Return [X, Y] of the center of cell containing provided text 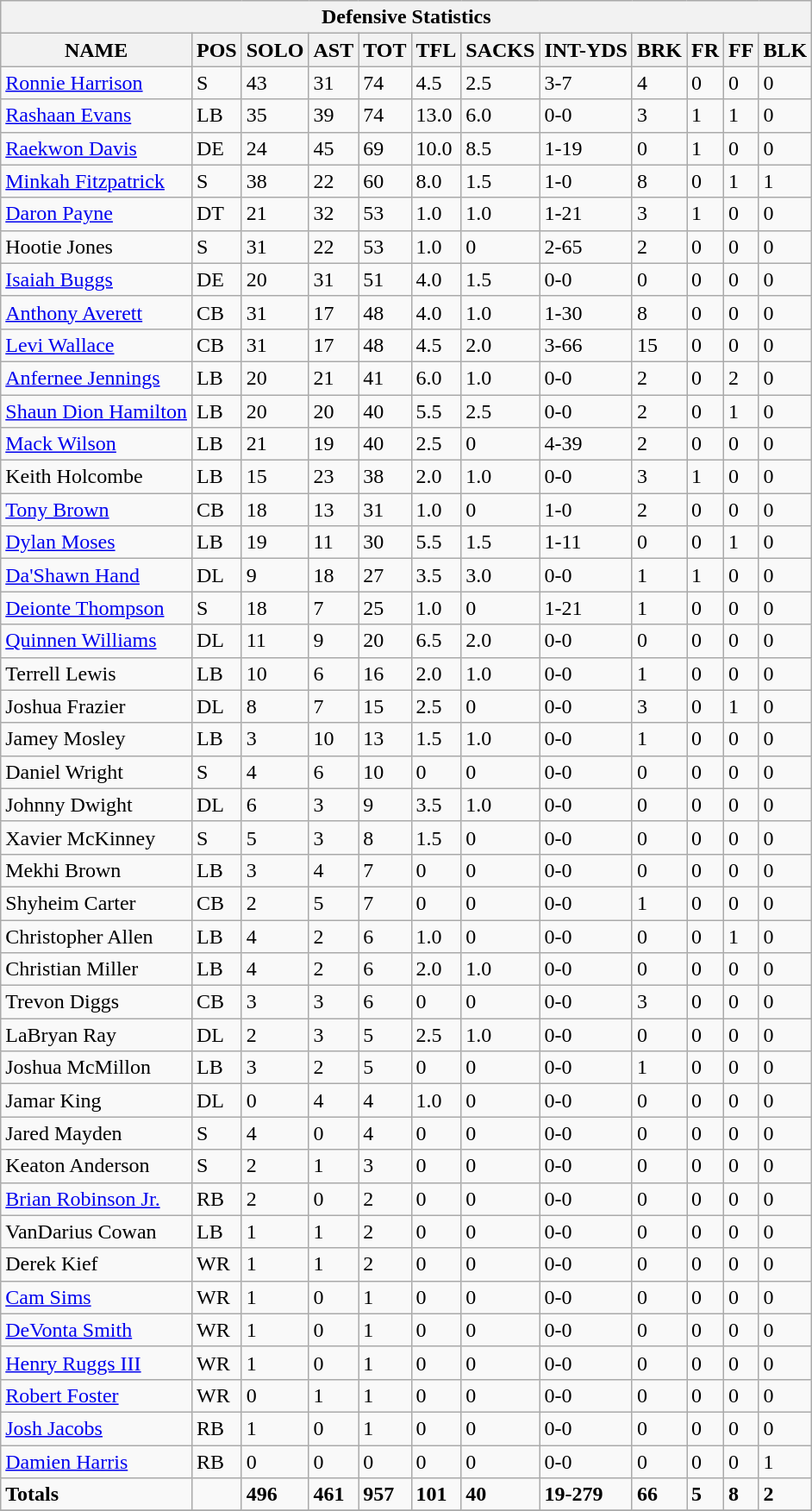
35 [275, 116]
Robert Foster [97, 1395]
Keith Holcombe [97, 477]
Totals [97, 1495]
TFL [436, 50]
FR [705, 50]
TOT [384, 50]
Levi Wallace [97, 345]
Christopher Allen [97, 936]
Trevon Diggs [97, 1002]
6.5 [436, 641]
Brian Robinson Jr. [97, 1199]
Damien Harris [97, 1462]
24 [275, 148]
Rashaan Evans [97, 116]
1-11 [586, 542]
Raekwon Davis [97, 148]
VanDarius Cowan [97, 1232]
8.0 [436, 181]
10.0 [436, 148]
2-65 [586, 247]
Shyheim Carter [97, 903]
66 [659, 1495]
Mack Wilson [97, 444]
INT-YDS [586, 50]
Hootie Jones [97, 247]
3.0 [500, 575]
Minkah Fitzpatrick [97, 181]
Da'Shawn Hand [97, 575]
FF [741, 50]
1-30 [586, 312]
101 [436, 1495]
16 [384, 674]
Isaiah Buggs [97, 279]
19-279 [586, 1495]
461 [334, 1495]
Anthony Averett [97, 312]
Ronnie Harrison [97, 83]
Keaton Anderson [97, 1166]
BRK [659, 50]
957 [384, 1495]
3-66 [586, 345]
DT [216, 214]
51 [384, 279]
Joshua Frazier [97, 706]
LaBryan Ray [97, 1035]
43 [275, 83]
Johnny Dwight [97, 805]
NAME [97, 50]
8.5 [500, 148]
25 [384, 608]
27 [384, 575]
AST [334, 50]
496 [275, 1495]
41 [384, 378]
Daniel Wright [97, 772]
Anfernee Jennings [97, 378]
1-19 [586, 148]
69 [384, 148]
Josh Jacobs [97, 1428]
Joshua McMillon [97, 1068]
Cam Sims [97, 1297]
Quinnen Williams [97, 641]
Defensive Statistics [407, 17]
Dylan Moses [97, 542]
BLK [785, 50]
Jared Mayden [97, 1133]
Jamar King [97, 1100]
32 [334, 214]
Derek Kief [97, 1264]
23 [334, 477]
Tony Brown [97, 510]
Xavier McKinney [97, 837]
SOLO [275, 50]
Jamey Mosley [97, 739]
Mekhi Brown [97, 870]
Deionte Thompson [97, 608]
POS [216, 50]
13.0 [436, 116]
3-7 [586, 83]
SACKS [500, 50]
Shaun Dion Hamilton [97, 411]
39 [334, 116]
Henry Ruggs III [97, 1363]
60 [384, 181]
Terrell Lewis [97, 674]
Christian Miller [97, 969]
DeVonta Smith [97, 1330]
Daron Payne [97, 214]
45 [334, 148]
4-39 [586, 444]
30 [384, 542]
